For the text-containing cell, return its midpoint in [X, Y] coordinate format. 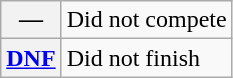
Did not compete [146, 20]
— [31, 20]
DNF [31, 58]
Did not finish [146, 58]
